Output the (X, Y) coordinate of the center of the cell containing the given text.  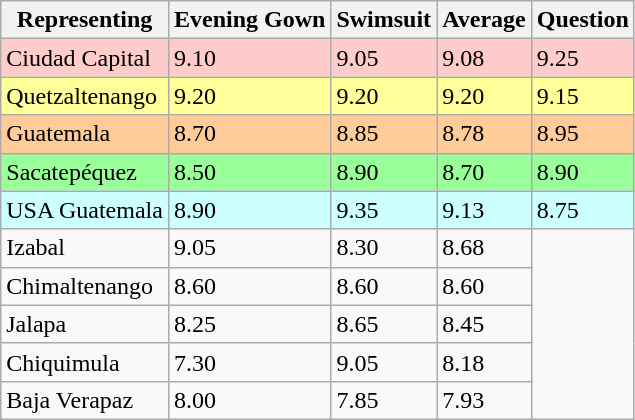
9.35 (384, 210)
Guatemala (85, 134)
8.95 (582, 134)
8.78 (484, 134)
8.00 (249, 400)
9.10 (249, 58)
9.13 (484, 210)
Quetzaltenango (85, 96)
Swimsuit (384, 20)
Izabal (85, 248)
Evening Gown (249, 20)
Ciudad Capital (85, 58)
9.08 (484, 58)
Representing (85, 20)
7.30 (249, 362)
8.25 (249, 324)
8.75 (582, 210)
7.85 (384, 400)
Average (484, 20)
8.50 (249, 172)
Baja Verapaz (85, 400)
9.25 (582, 58)
8.85 (384, 134)
Chimaltenango (85, 286)
8.68 (484, 248)
8.30 (384, 248)
Jalapa (85, 324)
8.65 (384, 324)
8.18 (484, 362)
Chiquimula (85, 362)
Question (582, 20)
USA Guatemala (85, 210)
7.93 (484, 400)
Sacatepéquez (85, 172)
9.15 (582, 96)
8.45 (484, 324)
